Search for the cell housing the specified text and yield its [x, y] center coordinate. 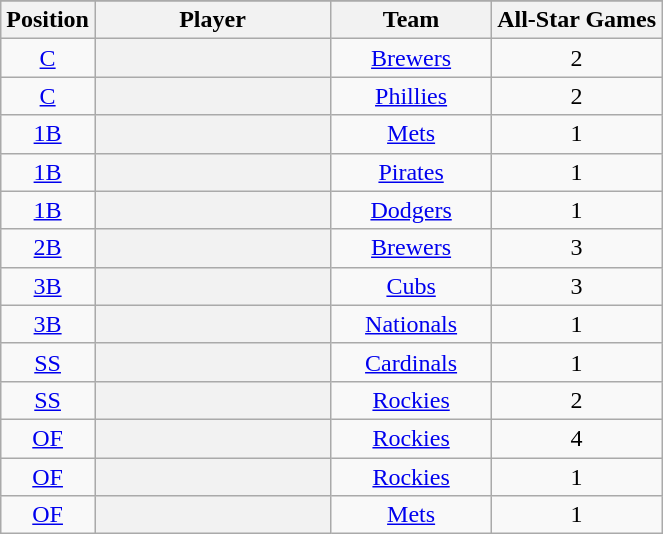
Cubs [412, 286]
4 [577, 438]
Phillies [412, 96]
Player [212, 20]
All-Star Games [577, 20]
Dodgers [412, 210]
Cardinals [412, 362]
Team [412, 20]
2B [48, 248]
Nationals [412, 324]
Position [48, 20]
Pirates [412, 172]
